Identify which cell holds the provided text, then report its [x, y] central coordinate. 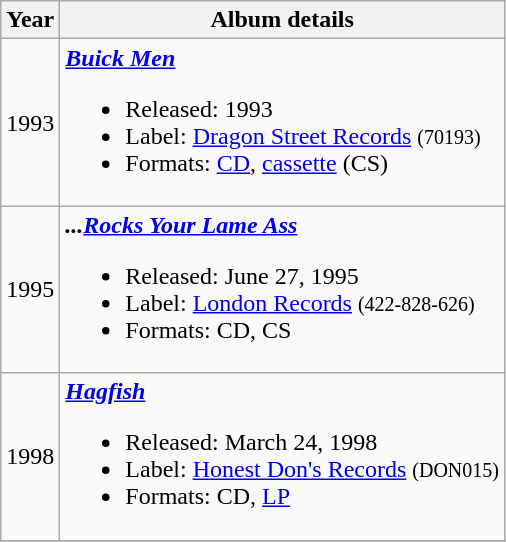
Album details [282, 20]
1998 [30, 456]
Buick MenReleased: 1993Label: Dragon Street Records (70193)Formats: CD, cassette (CS) [282, 122]
Year [30, 20]
HagfishReleased: March 24, 1998Label: Honest Don's Records (DON015)Formats: CD, LP [282, 456]
1995 [30, 290]
...Rocks Your Lame AssReleased: June 27, 1995Label: London Records (422-828-626)Formats: CD, CS [282, 290]
1993 [30, 122]
